Return [X, Y] of the center of cell containing provided text 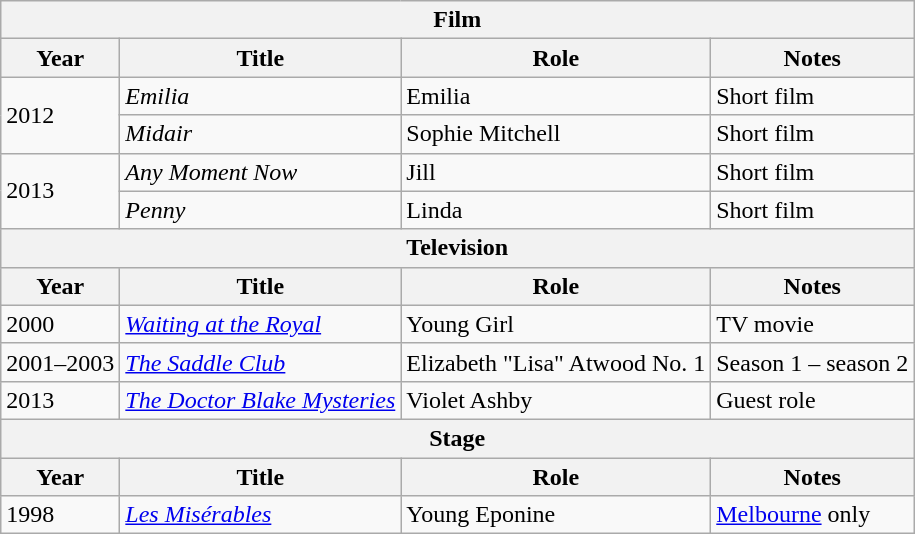
Sophie Mitchell [556, 134]
Melbourne only [812, 515]
Elizabeth "Lisa" Atwood No. 1 [556, 362]
Waiting at the Royal [260, 324]
The Saddle Club [260, 362]
1998 [60, 515]
Jill [556, 172]
Penny [260, 210]
Violet Ashby [556, 400]
Stage [458, 438]
Any Moment Now [260, 172]
The Doctor Blake Mysteries [260, 400]
Television [458, 248]
Guest role [812, 400]
TV movie [812, 324]
Season 1 – season 2 [812, 362]
Linda [556, 210]
Young Girl [556, 324]
Film [458, 20]
2012 [60, 115]
2001–2003 [60, 362]
2000 [60, 324]
Young Eponine [556, 515]
Midair [260, 134]
Les Misérables [260, 515]
